Output the (X, Y) coordinate of the center of the cell containing the given text.  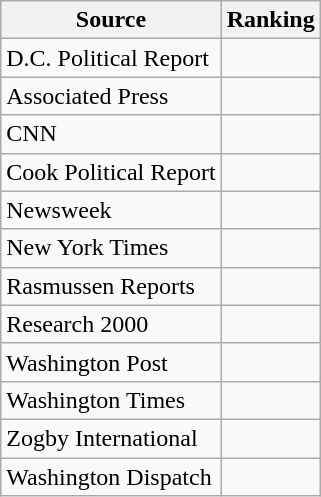
Washington Times (111, 400)
Cook Political Report (111, 172)
Research 2000 (111, 324)
D.C. Political Report (111, 58)
Ranking (270, 20)
CNN (111, 134)
Newsweek (111, 210)
Associated Press (111, 96)
Source (111, 20)
Zogby International (111, 438)
Washington Post (111, 362)
Rasmussen Reports (111, 286)
New York Times (111, 248)
Washington Dispatch (111, 477)
